Determine the (X, Y) coordinate at the center of the cell enclosing the given text.  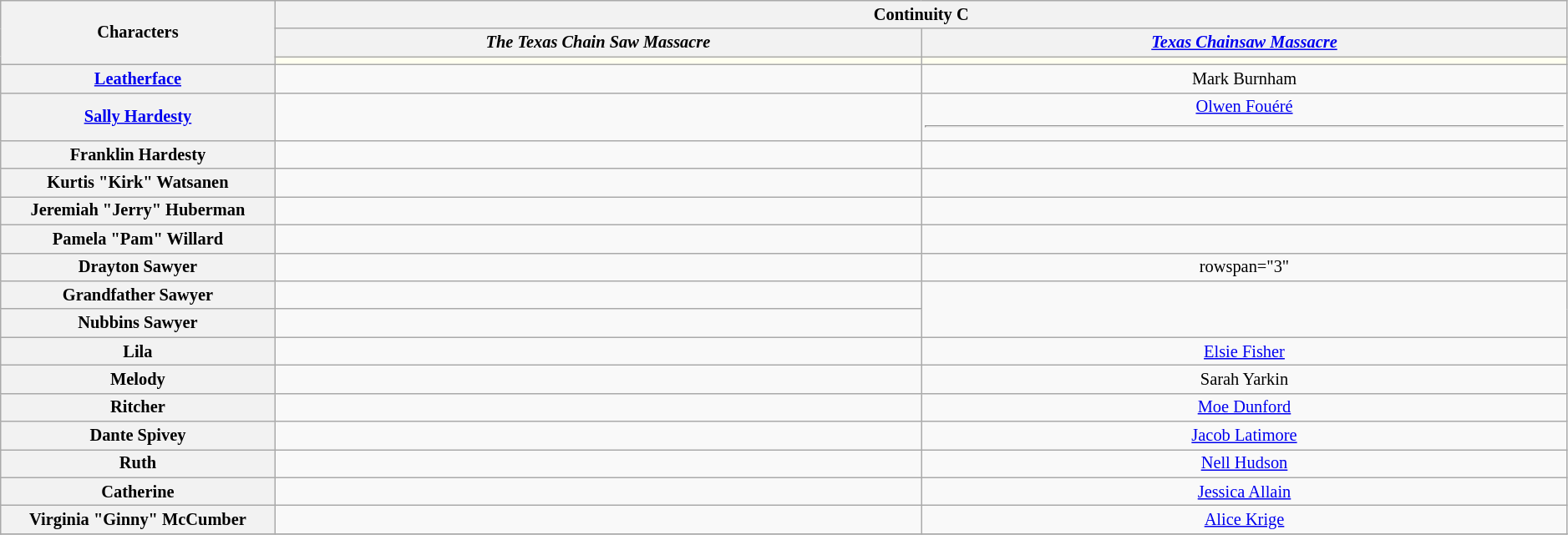
Nell Hudson (1245, 463)
Dante Spivey (138, 436)
Nubbins Sawyer (138, 323)
Continuity C (921, 14)
Leatherface (138, 78)
Moe Dunford (1245, 407)
Jeremiah "Jerry" Huberman (138, 210)
Melody (138, 379)
Ritcher (138, 407)
The Texas Chain Saw Massacre (598, 43)
Virginia "Ginny" McCumber (138, 520)
Sarah Yarkin (1245, 379)
Elsie Fisher (1245, 351)
Lila (138, 351)
Mark Burnham (1245, 78)
Texas Chainsaw Massacre (1245, 43)
Jacob Latimore (1245, 436)
rowspan="3" (1245, 267)
Pamela "Pam" Willard (138, 239)
Kurtis "Kirk" Watsanen (138, 183)
Franklin Hardesty (138, 154)
Drayton Sawyer (138, 267)
Jessica Allain (1245, 492)
Olwen Fouéré (1245, 117)
Catherine (138, 492)
Characters (138, 32)
Sally Hardesty (138, 117)
Ruth (138, 463)
Alice Krige (1245, 520)
Grandfather Sawyer (138, 295)
